Search for the cell housing the specified text and yield its [x, y] center coordinate. 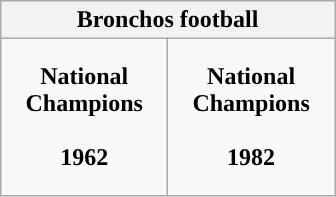
NationalChampions1982 [252, 118]
Bronchos football [168, 20]
NationalChampions1962 [84, 118]
